Find where the given text appears and provide that cell's center as (x, y) coordinate. 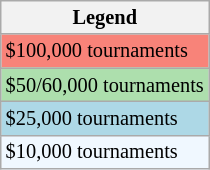
$10,000 tournaments (105, 152)
$50/60,000 tournaments (105, 85)
$25,000 tournaments (105, 118)
$100,000 tournaments (105, 51)
Legend (105, 17)
